Return the [x, y] coordinate for the center point of the cell that contains the specified text.  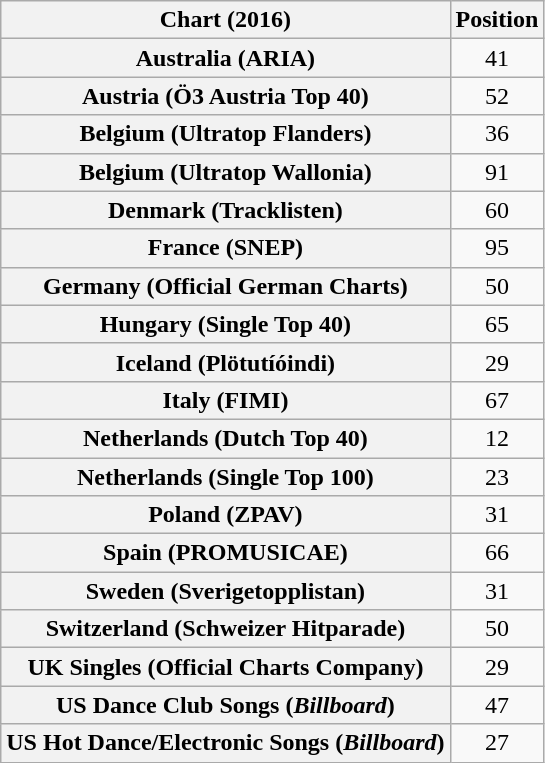
36 [497, 134]
67 [497, 400]
Netherlands (Dutch Top 40) [226, 438]
47 [497, 705]
Belgium (Ultratop Wallonia) [226, 172]
US Hot Dance/Electronic Songs (Billboard) [226, 743]
Switzerland (Schweizer Hitparade) [226, 629]
Poland (ZPAV) [226, 515]
91 [497, 172]
Netherlands (Single Top 100) [226, 477]
Italy (FIMI) [226, 400]
Germany (Official German Charts) [226, 286]
Position [497, 20]
12 [497, 438]
Chart (2016) [226, 20]
65 [497, 324]
US Dance Club Songs (Billboard) [226, 705]
Sweden (Sverigetopplistan) [226, 591]
Australia (ARIA) [226, 58]
41 [497, 58]
France (SNEP) [226, 248]
95 [497, 248]
UK Singles (Official Charts Company) [226, 667]
27 [497, 743]
66 [497, 553]
60 [497, 210]
Austria (Ö3 Austria Top 40) [226, 96]
Belgium (Ultratop Flanders) [226, 134]
23 [497, 477]
52 [497, 96]
Hungary (Single Top 40) [226, 324]
Spain (PROMUSICAE) [226, 553]
Iceland (Plötutíóindi) [226, 362]
Denmark (Tracklisten) [226, 210]
